Output the [X, Y] coordinate of the center of the cell containing the given text.  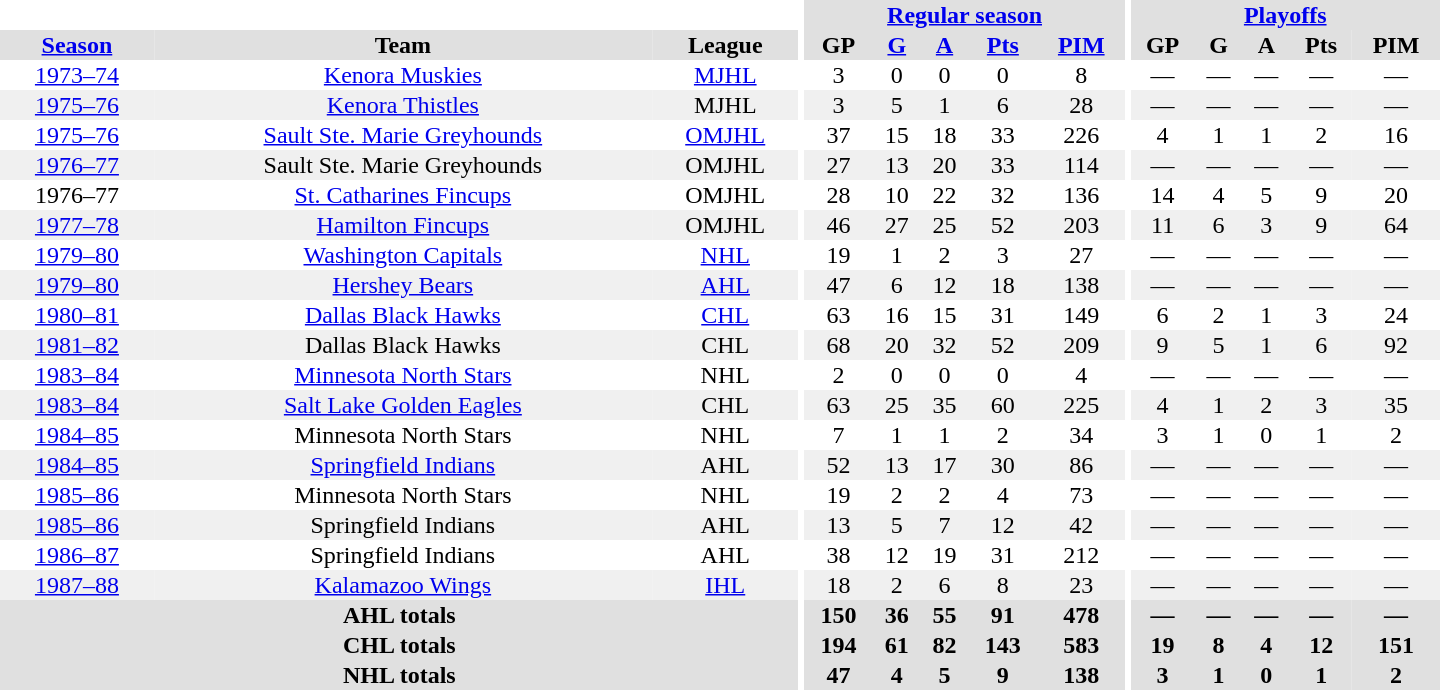
Playoffs [1285, 15]
11 [1162, 225]
1986–87 [77, 555]
37 [838, 135]
1981–82 [77, 345]
194 [838, 645]
209 [1081, 345]
64 [1396, 225]
17 [945, 465]
AHL totals [400, 615]
136 [1081, 195]
10 [897, 195]
Regular season [964, 15]
82 [945, 645]
CHL totals [400, 645]
143 [1002, 645]
34 [1081, 435]
23 [1081, 585]
61 [897, 645]
30 [1002, 465]
1977–78 [77, 225]
60 [1002, 405]
150 [838, 615]
Kenora Thistles [403, 105]
St. Catharines Fincups [403, 195]
149 [1081, 315]
Kenora Muskies [403, 75]
114 [1081, 165]
Salt Lake Golden Eagles [403, 405]
86 [1081, 465]
1973–74 [77, 75]
Hershey Bears [403, 285]
46 [838, 225]
IHL [726, 585]
24 [1396, 315]
38 [838, 555]
14 [1162, 195]
68 [838, 345]
91 [1002, 615]
55 [945, 615]
226 [1081, 135]
203 [1081, 225]
League [726, 45]
Season [77, 45]
Washington Capitals [403, 255]
583 [1081, 645]
92 [1396, 345]
478 [1081, 615]
151 [1396, 645]
1980–81 [77, 315]
212 [1081, 555]
73 [1081, 495]
1987–88 [77, 585]
36 [897, 615]
Hamilton Fincups [403, 225]
42 [1081, 525]
NHL totals [400, 675]
22 [945, 195]
Team [403, 45]
225 [1081, 405]
Kalamazoo Wings [403, 585]
